Scan for the cell matching the given text and deliver its (x, y) coordinate at center. 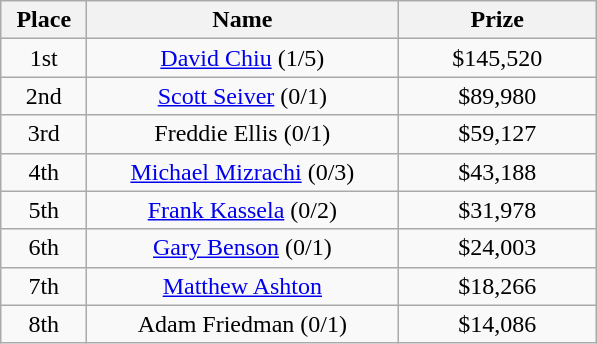
Michael Mizrachi (0/3) (242, 172)
$14,086 (498, 324)
7th (44, 286)
8th (44, 324)
$145,520 (498, 58)
Freddie Ellis (0/1) (242, 134)
1st (44, 58)
Place (44, 20)
3rd (44, 134)
Adam Friedman (0/1) (242, 324)
$31,978 (498, 210)
David Chiu (1/5) (242, 58)
6th (44, 248)
$18,266 (498, 286)
Name (242, 20)
Gary Benson (0/1) (242, 248)
Scott Seiver (0/1) (242, 96)
4th (44, 172)
$89,980 (498, 96)
Frank Kassela (0/2) (242, 210)
$24,003 (498, 248)
$59,127 (498, 134)
Matthew Ashton (242, 286)
Prize (498, 20)
2nd (44, 96)
$43,188 (498, 172)
5th (44, 210)
